Capture the cell that displays the provided text and extract its [X, Y] central coordinate. 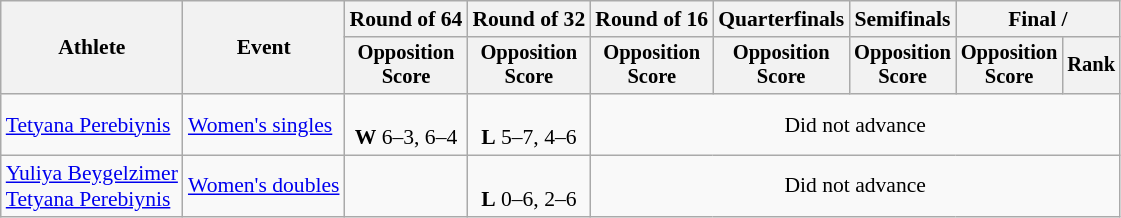
Tetyana Perebiynis [92, 124]
L 0–6, 2–6 [528, 186]
Women's doubles [264, 186]
Final / [1038, 19]
Women's singles [264, 124]
Yuliya BeygelzimerTetyana Perebiynis [92, 186]
Round of 16 [652, 19]
Quarterfinals [781, 19]
Athlete [92, 48]
L 5–7, 4–6 [528, 124]
W 6–3, 6–4 [406, 124]
Event [264, 48]
Round of 64 [406, 19]
Rank [1091, 66]
Round of 32 [528, 19]
Semifinals [902, 19]
